For the text-containing cell, return its midpoint in [x, y] coordinate format. 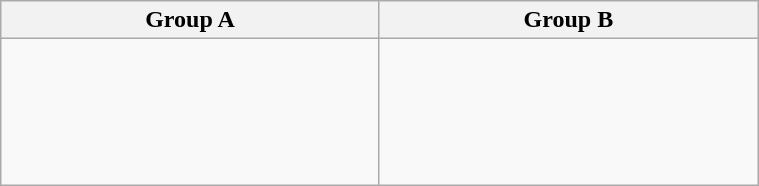
Group A [190, 20]
Group B [568, 20]
